For the text-containing cell, return its midpoint in [x, y] coordinate format. 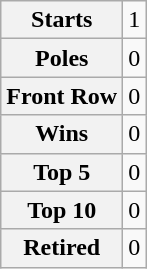
Wins [62, 134]
1 [134, 20]
Top 10 [62, 210]
Retired [62, 248]
Top 5 [62, 172]
Starts [62, 20]
Poles [62, 58]
Front Row [62, 96]
